Pinpoint the cell where the given text exists, returning its (X, Y) midpoint coordinate. 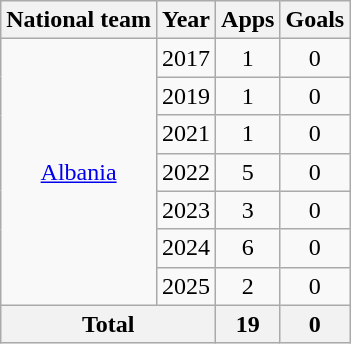
2017 (186, 58)
2 (248, 286)
Apps (248, 20)
6 (248, 248)
19 (248, 324)
2021 (186, 134)
Albania (79, 172)
2023 (186, 210)
5 (248, 172)
Year (186, 20)
2022 (186, 172)
Total (108, 324)
National team (79, 20)
3 (248, 210)
Goals (315, 20)
2019 (186, 96)
2024 (186, 248)
2025 (186, 286)
